Detect which cell encompasses the target text, then output its [X, Y] center coordinate. 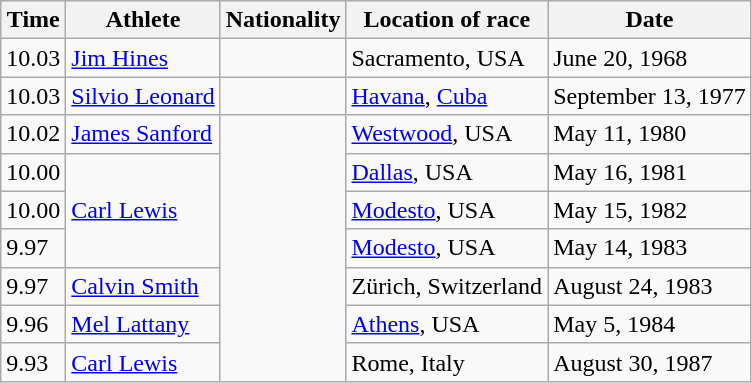
Zürich, Switzerland [447, 286]
Time [34, 20]
Sacramento, USA [447, 58]
September 13, 1977 [650, 96]
10.02 [34, 134]
Rome, Italy [447, 362]
Date [650, 20]
Havana, Cuba [447, 96]
Nationality [283, 20]
May 15, 1982 [650, 210]
August 24, 1983 [650, 286]
May 16, 1981 [650, 172]
June 20, 1968 [650, 58]
Westwood, USA [447, 134]
9.93 [34, 362]
Silvio Leonard [143, 96]
May 14, 1983 [650, 248]
Mel Lattany [143, 324]
Location of race [447, 20]
August 30, 1987 [650, 362]
Jim Hines [143, 58]
9.96 [34, 324]
May 5, 1984 [650, 324]
Dallas, USA [447, 172]
Athlete [143, 20]
James Sanford [143, 134]
Athens, USA [447, 324]
Calvin Smith [143, 286]
May 11, 1980 [650, 134]
